Detect which cell encompasses the target text, then output its (X, Y) center coordinate. 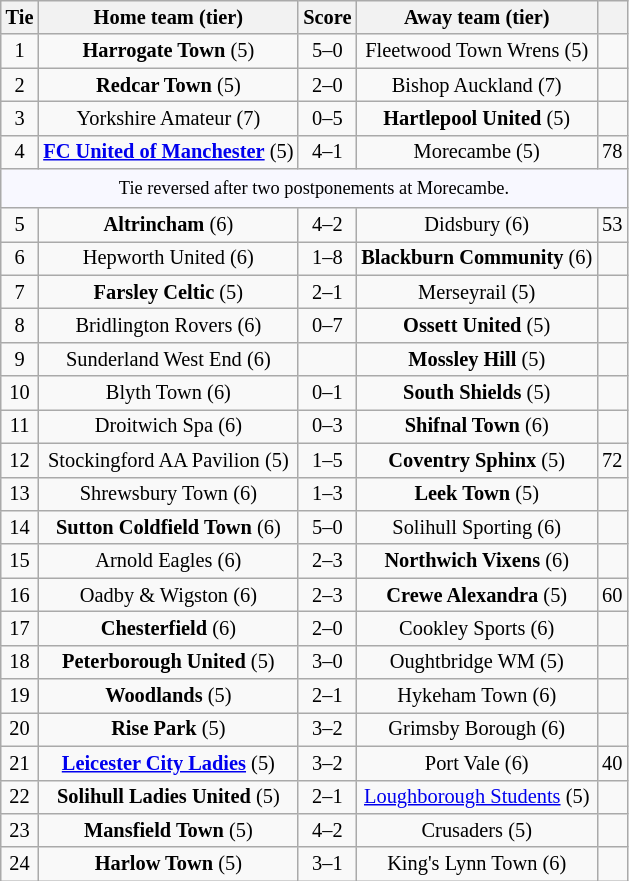
23 (20, 830)
20 (20, 729)
Hartlepool United (5) (476, 118)
21 (20, 763)
Oadby & Wigston (6) (168, 595)
Bridlington Rovers (6) (168, 325)
13 (20, 494)
Harlow Town (5) (168, 864)
Blyth Town (6) (168, 393)
Woodlands (5) (168, 696)
Arnold Eagles (6) (168, 561)
Solihull Ladies United (5) (168, 797)
78 (612, 152)
1–3 (327, 494)
Coventry Sphinx (5) (476, 460)
Solihull Sporting (6) (476, 527)
6 (20, 258)
16 (20, 595)
17 (20, 628)
Blackburn Community (6) (476, 258)
Grimsby Borough (6) (476, 729)
Merseyrail (5) (476, 292)
Droitwich Spa (6) (168, 426)
Altrincham (6) (168, 224)
Leicester City Ladies (5) (168, 763)
Crewe Alexandra (5) (476, 595)
King's Lynn Town (6) (476, 864)
Shifnal Town (6) (476, 426)
Sunderland West End (6) (168, 359)
18 (20, 662)
Bishop Auckland (7) (476, 85)
3–0 (327, 662)
Away team (tier) (476, 17)
Northwich Vixens (6) (476, 561)
60 (612, 595)
Redcar Town (5) (168, 85)
Cookley Sports (6) (476, 628)
Peterborough United (5) (168, 662)
Sutton Coldfield Town (6) (168, 527)
Leek Town (5) (476, 494)
Oughtbridge WM (5) (476, 662)
0–1 (327, 393)
Fleetwood Town Wrens (5) (476, 51)
1–5 (327, 460)
Port Vale (6) (476, 763)
Morecambe (5) (476, 152)
Harrogate Town (5) (168, 51)
0–5 (327, 118)
14 (20, 527)
0–7 (327, 325)
FC United of Manchester (5) (168, 152)
Loughborough Students (5) (476, 797)
1 (20, 51)
Ossett United (5) (476, 325)
Mossley Hill (5) (476, 359)
9 (20, 359)
11 (20, 426)
1–8 (327, 258)
7 (20, 292)
Mansfield Town (5) (168, 830)
Stockingford AA Pavilion (5) (168, 460)
3 (20, 118)
Crusaders (5) (476, 830)
Hykeham Town (6) (476, 696)
40 (612, 763)
Rise Park (5) (168, 729)
15 (20, 561)
12 (20, 460)
2 (20, 85)
Chesterfield (6) (168, 628)
5 (20, 224)
53 (612, 224)
South Shields (5) (476, 393)
Home team (tier) (168, 17)
19 (20, 696)
0–3 (327, 426)
Tie (20, 17)
Hepworth United (6) (168, 258)
4–1 (327, 152)
Didsbury (6) (476, 224)
22 (20, 797)
4 (20, 152)
Shrewsbury Town (6) (168, 494)
8 (20, 325)
72 (612, 460)
10 (20, 393)
Score (327, 17)
Yorkshire Amateur (7) (168, 118)
Farsley Celtic (5) (168, 292)
24 (20, 864)
Tie reversed after two postponements at Morecambe. (314, 188)
3–1 (327, 864)
